For the text-containing cell, return its midpoint in [x, y] coordinate format. 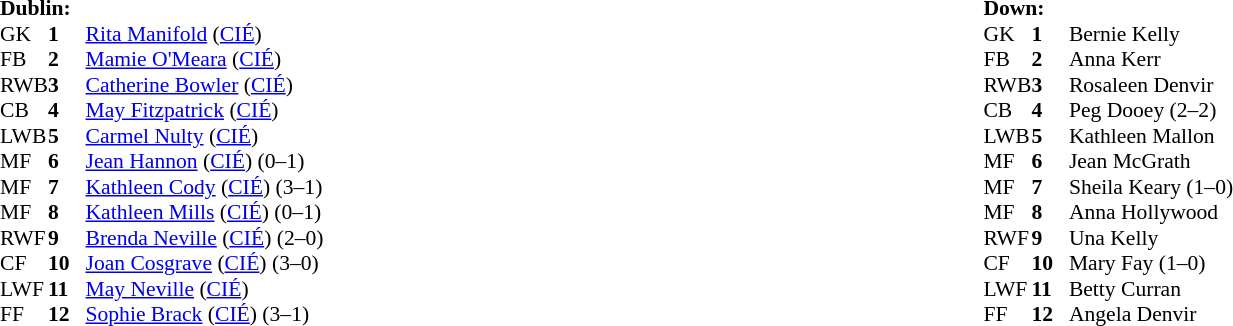
Kathleen Mallon [1151, 136]
Bernie Kelly [1151, 34]
Kathleen Mills (CIÉ) (0–1) [205, 213]
Jean Hannon (CIÉ) (0–1) [205, 161]
Mamie O'Meara (CIÉ) [205, 59]
Anna Hollywood [1151, 213]
Brenda Neville (CIÉ) (2–0) [205, 238]
May Fitzpatrick (CIÉ) [205, 111]
Sheila Keary (1–0) [1151, 187]
Catherine Bowler (CIÉ) [205, 85]
Anna Kerr [1151, 59]
Una Kelly [1151, 238]
Mary Fay (1–0) [1151, 263]
Kathleen Cody (CIÉ) (3–1) [205, 187]
Carmel Nulty (CIÉ) [205, 136]
Peg Dooey (2–2) [1151, 111]
Jean McGrath [1151, 161]
Rosaleen Denvir [1151, 85]
Rita Manifold (CIÉ) [205, 34]
Betty Curran [1151, 289]
Joan Cosgrave (CIÉ) (3–0) [205, 263]
May Neville (CIÉ) [205, 289]
